Return [x, y] of the center of cell containing provided text 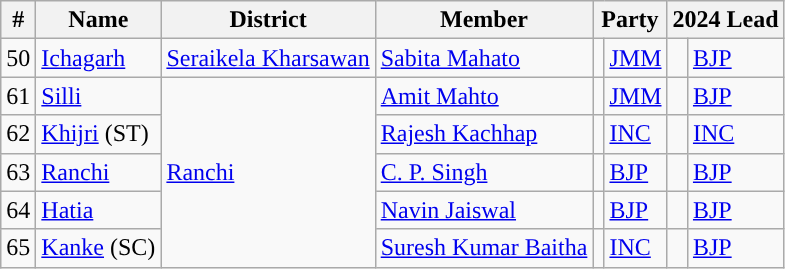
62 [18, 134]
Sabita Mahato [484, 58]
64 [18, 210]
C. P. Singh [484, 172]
Party [630, 20]
65 [18, 248]
Kanke (SC) [98, 248]
2024 Lead [726, 20]
Suresh Kumar Baitha [484, 248]
Amit Mahto [484, 96]
# [18, 20]
Name [98, 20]
Hatia [98, 210]
District [268, 20]
Navin Jaiswal [484, 210]
Silli [98, 96]
Ichagarh [98, 58]
Member [484, 20]
61 [18, 96]
Seraikela Kharsawan [268, 58]
Khijri (ST) [98, 134]
Rajesh Kachhap [484, 134]
63 [18, 172]
50 [18, 58]
